Return the [X, Y] coordinate for the center point of the cell that contains the specified text.  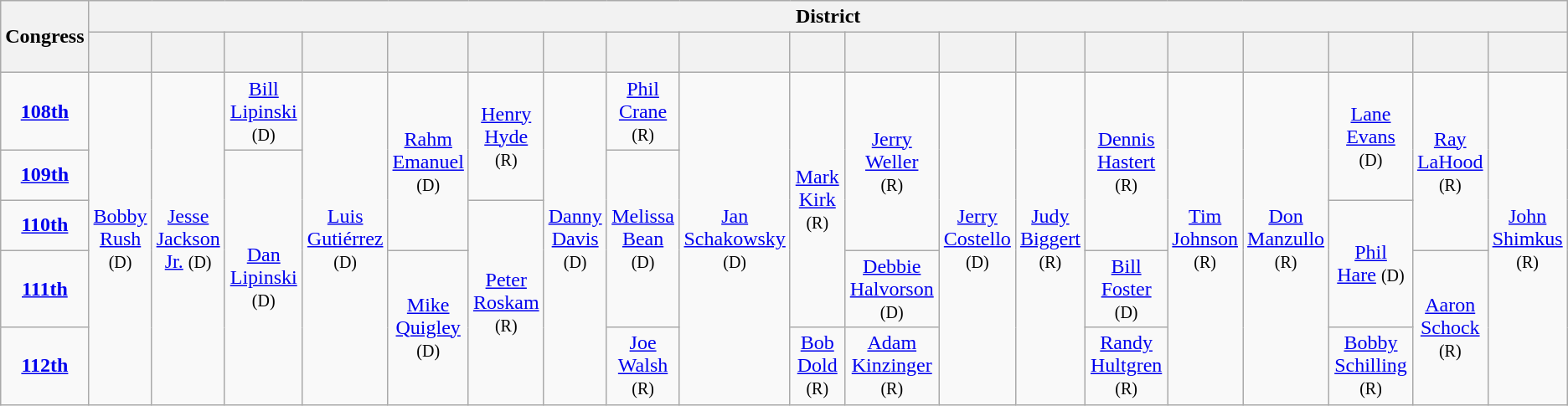
DonManzullo(R) [1287, 239]
MelissaBean (D) [643, 239]
JerryWeller(R) [891, 162]
BobbyRush(D) [121, 239]
RandyHultgren (R) [1126, 366]
BillLipinski (D) [263, 111]
BobDold (R) [818, 366]
Congress [45, 37]
PhilHare (D) [1371, 264]
AdamKinzinger (R) [891, 366]
District [828, 17]
DennisHastert(R) [1126, 162]
JudyBiggert(R) [1050, 239]
MarkKirk(R) [818, 200]
MikeQuigley(D) [428, 327]
AaronSchock(R) [1450, 327]
109th [45, 175]
JesseJacksonJr. (D) [188, 239]
DanLipinski(D) [263, 277]
112th [45, 366]
RahmEmanuel(D) [428, 162]
110th [45, 225]
LaneEvans (D) [1371, 136]
JoeWalsh (R) [643, 366]
TimJohnson(R) [1205, 239]
DebbieHalvorson (D) [891, 289]
RayLaHood(R) [1450, 162]
BobbySchilling (R) [1371, 366]
LuisGutiérrez(D) [345, 239]
HenryHyde(R) [506, 136]
PeterRoskam(R) [506, 302]
JohnShimkus(R) [1528, 239]
JanSchakowsky(D) [735, 239]
BillFoster (D) [1126, 289]
108th [45, 111]
PhilCrane (R) [643, 111]
111th [45, 289]
DannyDavis(D) [575, 239]
JerryCostello(D) [977, 239]
